For the text-containing cell, return its midpoint in (X, Y) coordinate format. 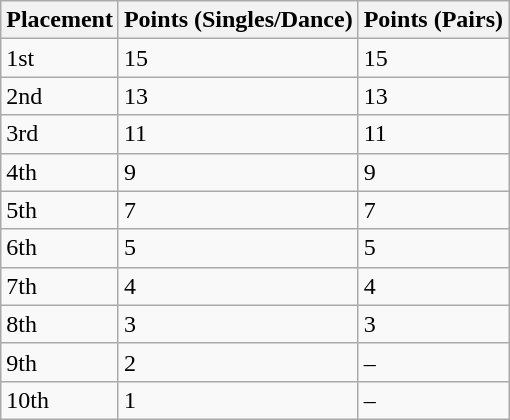
Placement (60, 20)
9th (60, 362)
10th (60, 400)
7th (60, 286)
2 (238, 362)
Points (Pairs) (433, 20)
5th (60, 210)
4th (60, 172)
2nd (60, 96)
6th (60, 248)
1st (60, 58)
Points (Singles/Dance) (238, 20)
3rd (60, 134)
1 (238, 400)
8th (60, 324)
